From the cell containing the given text, extract its center point as (x, y) coordinate. 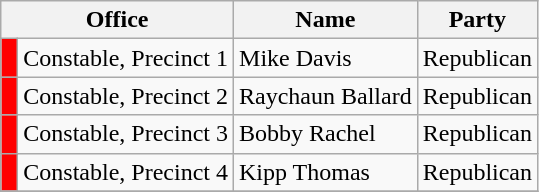
Mike Davis (326, 58)
Kipp Thomas (326, 172)
Constable, Precinct 4 (126, 172)
Constable, Precinct 1 (126, 58)
Constable, Precinct 3 (126, 134)
Party (477, 20)
Raychaun Ballard (326, 96)
Name (326, 20)
Constable, Precinct 2 (126, 96)
Bobby Rachel (326, 134)
Office (118, 20)
